Return (x, y) of the center of cell containing provided text 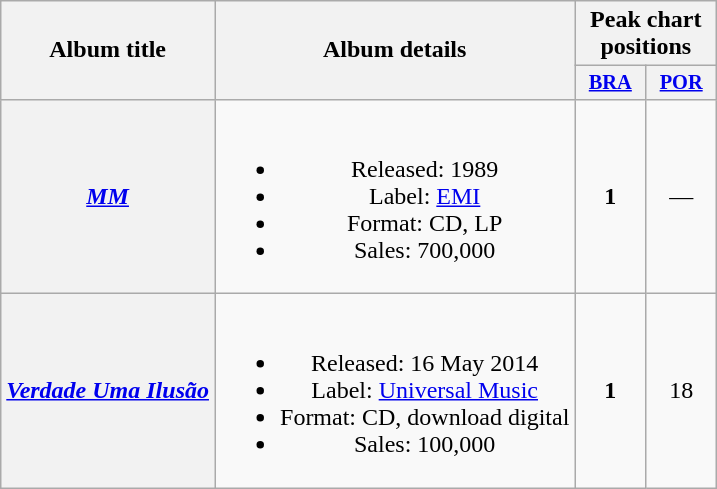
Verdade Uma Ilusão (108, 391)
POR (682, 83)
— (682, 196)
Peak chart positions (646, 34)
Album title (108, 50)
BRA (610, 83)
Album details (394, 50)
18 (682, 391)
Released: 16 May 2014Label: Universal MusicFormat: CD, download digitalSales: 100,000 (394, 391)
MM (108, 196)
Released: 1989Label: EMIFormat: CD, LPSales: 700,000 (394, 196)
